For the text-containing cell, return its midpoint in [x, y] coordinate format. 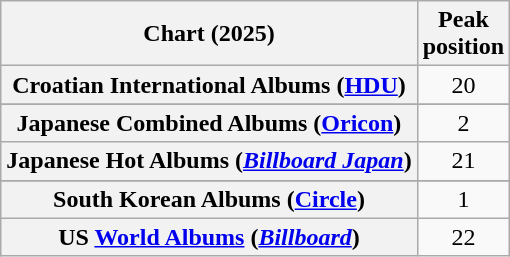
22 [463, 237]
Peakposition [463, 34]
Japanese Hot Albums (Billboard Japan) [209, 161]
1 [463, 199]
Croatian International Albums (HDU) [209, 85]
21 [463, 161]
2 [463, 123]
US World Albums (Billboard) [209, 237]
Japanese Combined Albums (Oricon) [209, 123]
20 [463, 85]
Chart (2025) [209, 34]
South Korean Albums (Circle) [209, 199]
